Return the (X, Y) coordinate for the center point of the cell that contains the specified text.  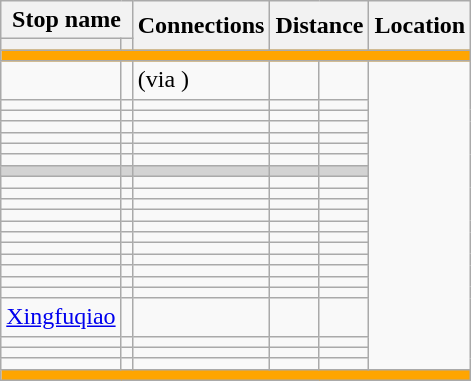
Xingfuqiao (61, 317)
Location (420, 26)
Connections (201, 26)
Stop name (66, 20)
Distance (320, 26)
(via ) (201, 80)
